Output the [X, Y] coordinate of the center of the cell containing the given text.  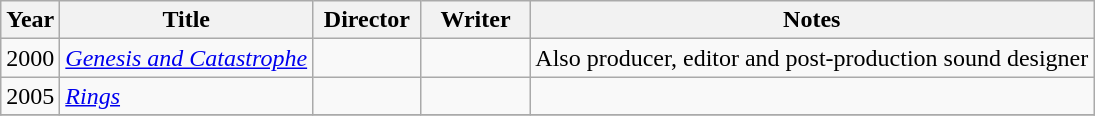
Year [30, 20]
2005 [30, 96]
Director [368, 20]
Title [186, 20]
Writer [476, 20]
Genesis and Catastrophe [186, 58]
2000 [30, 58]
Notes [812, 20]
Rings [186, 96]
Also producer, editor and post-production sound designer [812, 58]
